Determine the (x, y) coordinate at the center of the cell enclosing the given text.  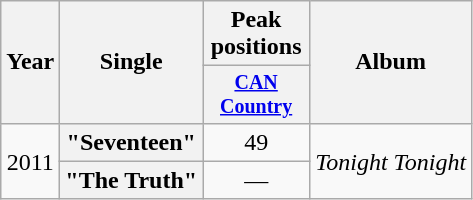
Tonight Tonight (391, 161)
49 (256, 142)
— (256, 180)
Year (30, 62)
Single (132, 62)
CAN Country (256, 94)
2011 (30, 161)
"The Truth" (132, 180)
Album (391, 62)
"Seventeen" (132, 142)
Peak positions (256, 34)
